Determine the (x, y) coordinate at the center of the cell enclosing the given text.  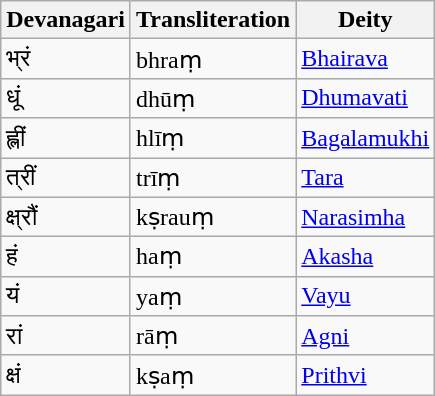
Narasimha (366, 217)
kṣaṃ (212, 375)
kṣrauṃ (212, 217)
धूं (66, 98)
yaṃ (212, 296)
dhūṃ (212, 98)
Akasha (366, 257)
Bagalamukhi (366, 138)
रां (66, 336)
Agni (366, 336)
Transliteration (212, 20)
ह्लीं (66, 138)
hlīṃ (212, 138)
trīṃ (212, 178)
भ्रं (66, 59)
क्षं (66, 375)
यं (66, 296)
Bhairava (366, 59)
haṃ (212, 257)
Dhumavati (366, 98)
Vayu (366, 296)
Devanagari (66, 20)
Tara (366, 178)
हं (66, 257)
Prithvi (366, 375)
त्रीं (66, 178)
Deity (366, 20)
rāṃ (212, 336)
क्ष्रौं (66, 217)
bhraṃ (212, 59)
